Extract the (x, y) coordinate from the center of the cell holding the provided text.  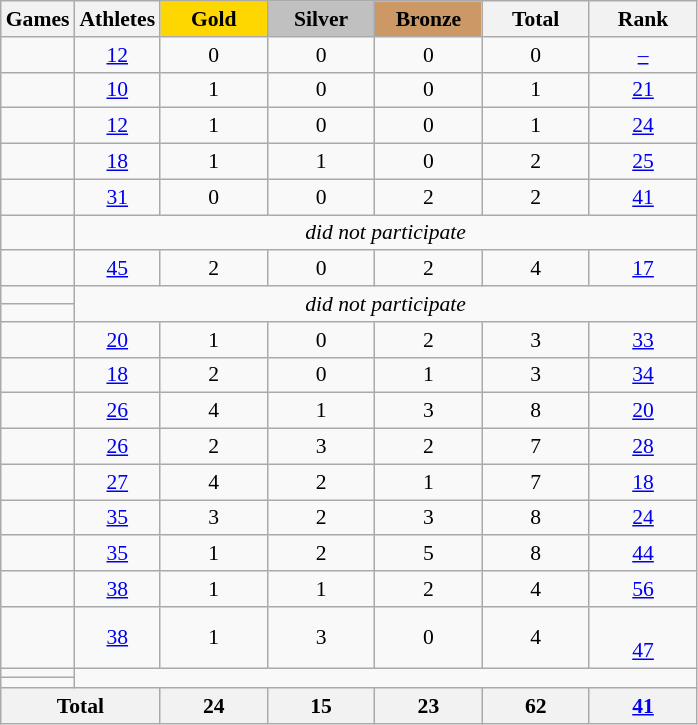
28 (642, 447)
– (642, 55)
25 (642, 162)
15 (320, 706)
21 (642, 90)
44 (642, 554)
27 (117, 482)
45 (117, 269)
Games (38, 19)
31 (117, 197)
34 (642, 375)
Rank (642, 19)
5 (428, 554)
Bronze (428, 19)
17 (642, 269)
62 (536, 706)
33 (642, 340)
Silver (320, 19)
23 (428, 706)
Athletes (117, 19)
10 (117, 90)
Gold (214, 19)
56 (642, 589)
47 (642, 638)
